Determine the (X, Y) coordinate at the center of the cell enclosing the given text.  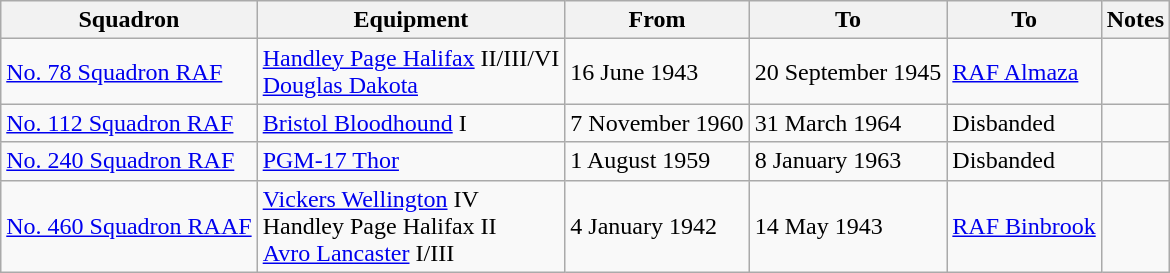
1 August 1959 (657, 161)
RAF Binbrook (1024, 226)
No. 460 Squadron RAAF (129, 226)
Handley Page Halifax II/III/VIDouglas Dakota (411, 72)
14 May 1943 (848, 226)
Notes (1135, 20)
4 January 1942 (657, 226)
Bristol Bloodhound I (411, 123)
Squadron (129, 20)
7 November 1960 (657, 123)
No. 112 Squadron RAF (129, 123)
From (657, 20)
8 January 1963 (848, 161)
31 March 1964 (848, 123)
16 June 1943 (657, 72)
Vickers Wellington IVHandley Page Halifax IIAvro Lancaster I/III (411, 226)
20 September 1945 (848, 72)
No. 240 Squadron RAF (129, 161)
Equipment (411, 20)
PGM-17 Thor (411, 161)
No. 78 Squadron RAF (129, 72)
RAF Almaza (1024, 72)
